Search for the cell housing the specified text and yield its (x, y) center coordinate. 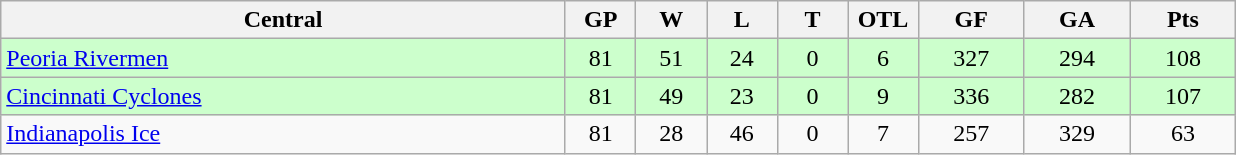
282 (1077, 96)
257 (971, 134)
7 (884, 134)
28 (672, 134)
63 (1183, 134)
Central (284, 20)
T (812, 20)
49 (672, 96)
Cincinnati Cyclones (284, 96)
329 (1077, 134)
23 (742, 96)
24 (742, 58)
OTL (884, 20)
108 (1183, 58)
6 (884, 58)
GP (600, 20)
9 (884, 96)
327 (971, 58)
46 (742, 134)
GF (971, 20)
Indianapolis Ice (284, 134)
L (742, 20)
Pts (1183, 20)
Peoria Rivermen (284, 58)
W (672, 20)
GA (1077, 20)
294 (1077, 58)
51 (672, 58)
336 (971, 96)
107 (1183, 96)
